Capture the cell that displays the provided text and extract its [x, y] central coordinate. 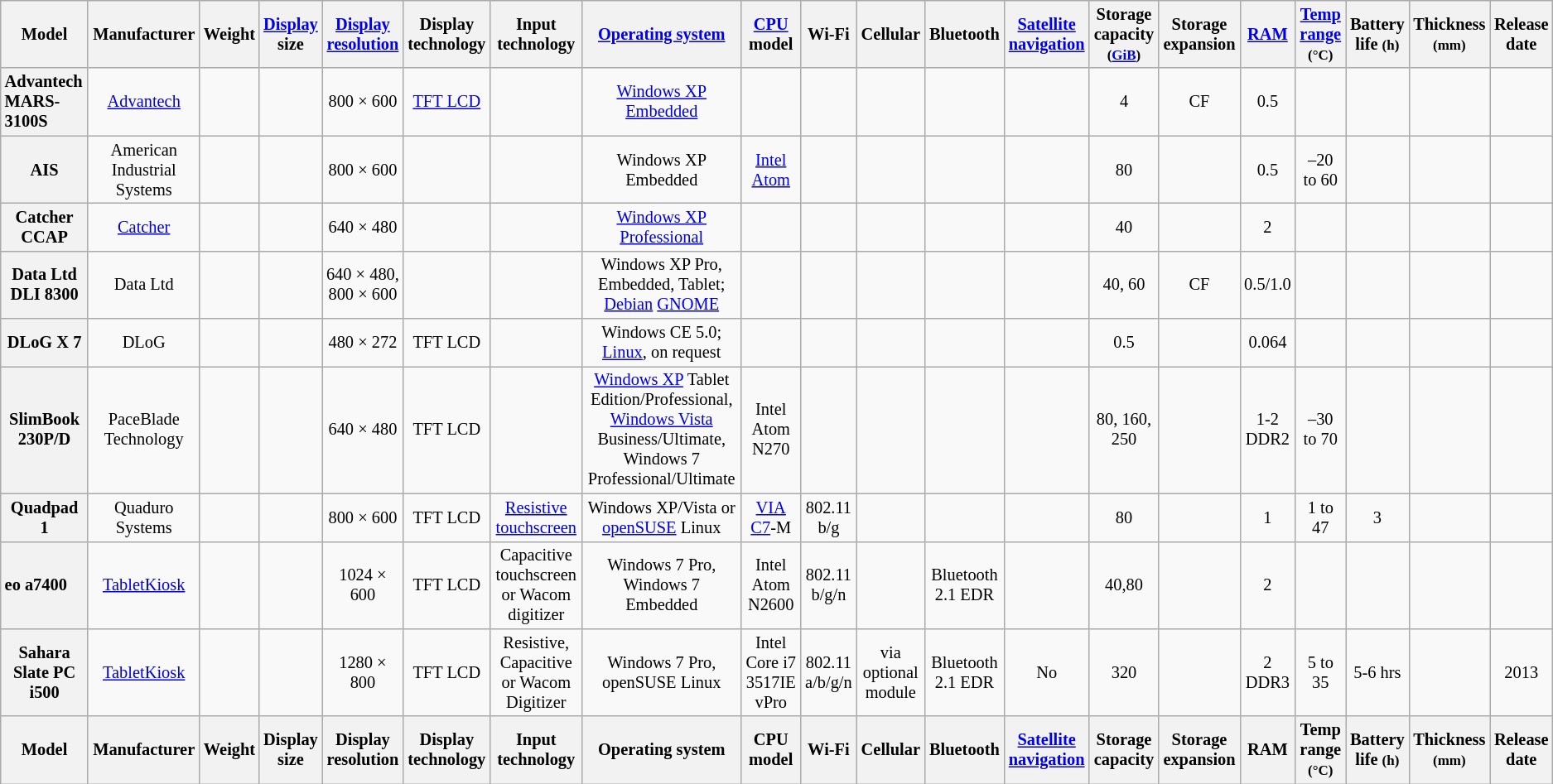
Data Ltd DLI 8300 [45, 285]
Storage capacity (GiB) [1124, 34]
Windows 7 Pro, openSUSE Linux [662, 672]
DLoG X 7 [45, 343]
American Industrial Systems [144, 170]
Catcher [144, 227]
Intel Core i7 3517IE vPro [771, 672]
Advantech [144, 102]
Quaduro Systems [144, 517]
Windows XP Pro, Embedded, Tablet; Debian GNOME [662, 285]
No [1047, 672]
eo a7400 [45, 585]
Intel Atom N2600 [771, 585]
Windows XP Tablet Edition/Professional,Windows Vista Business/Ultimate,Windows 7 Professional/Ultimate [662, 430]
40,80 [1124, 585]
3 [1377, 517]
1 to 47 [1320, 517]
5-6 hrs [1377, 672]
640 × 480, 800 × 600 [363, 285]
802.11 a/b/g/n [828, 672]
VIA C7-M [771, 517]
2013 [1522, 672]
Windows CE 5.0;Linux, on request [662, 343]
Advantech MARS-3100S [45, 102]
Windows 7 Pro, Windows 7 Embedded [662, 585]
802.11 b/g [828, 517]
–20 to 60 [1320, 170]
Storage capacity [1124, 750]
1 [1267, 517]
40 [1124, 227]
–30 to 70 [1320, 430]
320 [1124, 672]
Intel Atom N270 [771, 430]
Data Ltd [144, 285]
480 × 272 [363, 343]
0.5/1.0 [1267, 285]
Resistive touchscreen [537, 517]
5 to 35 [1320, 672]
via optional module [890, 672]
4 [1124, 102]
802.11 b/g/n [828, 585]
1280 × 800 [363, 672]
1-2 DDR2 [1267, 430]
SlimBook 230P/D [45, 430]
Windows XP/Vista or openSUSE Linux [662, 517]
0.064 [1267, 343]
AIS [45, 170]
DLoG [144, 343]
PaceBlade Technology [144, 430]
Windows XP Professional [662, 227]
Catcher CCAP [45, 227]
1024 × 600 [363, 585]
Resistive, Capacitive or Wacom Digitizer [537, 672]
Capacitive touchscreen or Wacom digitizer [537, 585]
Sahara Slate PC i500 [45, 672]
Quadpad 1 [45, 517]
80, 160, 250 [1124, 430]
Intel Atom [771, 170]
2 DDR3 [1267, 672]
40, 60 [1124, 285]
